Determine the [X, Y] coordinate at the center of the cell enclosing the given text.  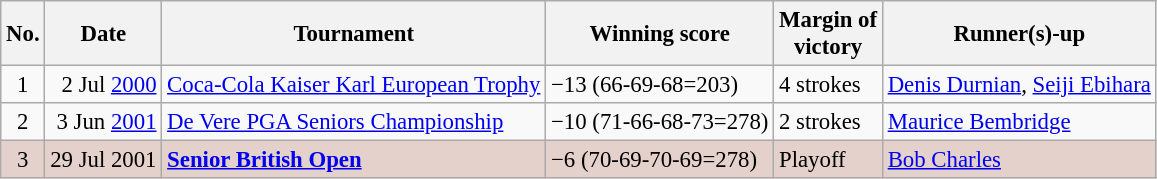
No. [23, 34]
Date [104, 34]
Maurice Bembridge [1019, 122]
Winning score [660, 34]
Margin ofvictory [828, 34]
Senior British Open [354, 160]
3 [23, 160]
2 [23, 122]
−13 (66-69-68=203) [660, 85]
Playoff [828, 160]
−10 (71-66-68-73=278) [660, 122]
29 Jul 2001 [104, 160]
4 strokes [828, 85]
Bob Charles [1019, 160]
−6 (70-69-70-69=278) [660, 160]
Tournament [354, 34]
De Vere PGA Seniors Championship [354, 122]
3 Jun 2001 [104, 122]
Denis Durnian, Seiji Ebihara [1019, 85]
1 [23, 85]
Coca-Cola Kaiser Karl European Trophy [354, 85]
Runner(s)-up [1019, 34]
2 Jul 2000 [104, 85]
2 strokes [828, 122]
